Determine the (X, Y) coordinate at the center of the cell enclosing the given text.  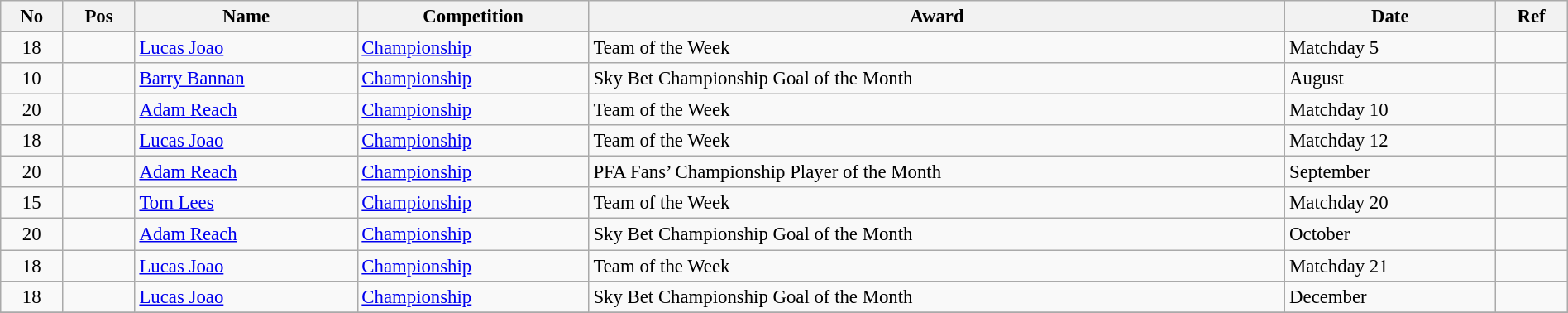
Tom Lees (246, 203)
No (31, 17)
Matchday 10 (1390, 110)
August (1390, 79)
10 (31, 79)
Matchday 5 (1390, 48)
Matchday 12 (1390, 141)
Date (1390, 17)
Barry Bannan (246, 79)
October (1390, 234)
PFA Fans’ Championship Player of the Month (937, 172)
Matchday 20 (1390, 203)
Matchday 21 (1390, 266)
December (1390, 296)
Competition (473, 17)
Award (937, 17)
September (1390, 172)
Pos (99, 17)
15 (31, 203)
Name (246, 17)
Ref (1532, 17)
